Extract the [X, Y] coordinate from the center of the cell holding the provided text.  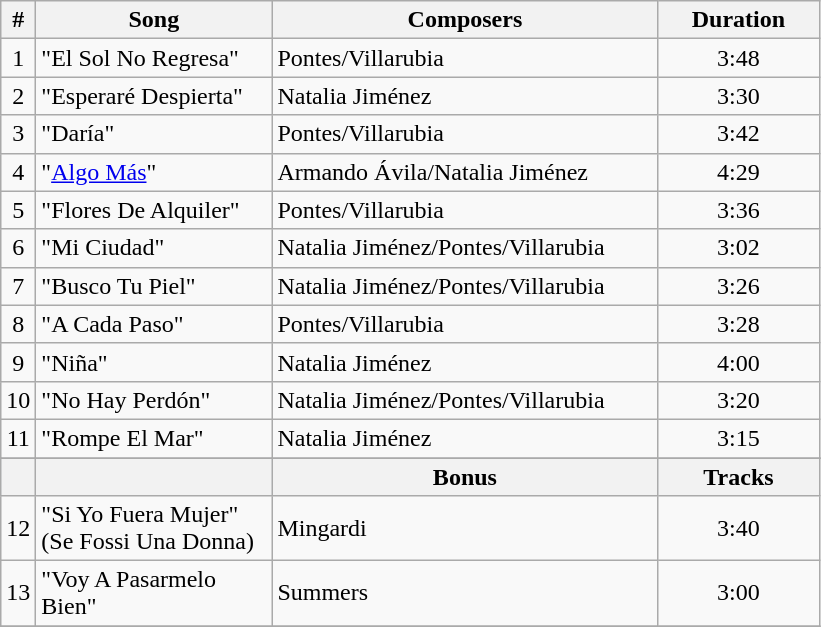
3:00 [738, 594]
Armando Ávila/Natalia Jiménez [465, 172]
"Voy A Pasarmelo Bien" [154, 594]
"A Cada Paso" [154, 324]
"Busco Tu Piel" [154, 286]
"Mi Ciudad" [154, 248]
"Daría" [154, 134]
3:48 [738, 58]
"Rompe El Mar" [154, 438]
3:42 [738, 134]
9 [18, 362]
Mingardi [465, 528]
6 [18, 248]
3:20 [738, 400]
2 [18, 96]
7 [18, 286]
Composers [465, 20]
3:15 [738, 438]
Tracks [738, 477]
3:02 [738, 248]
13 [18, 594]
"Algo Más" [154, 172]
10 [18, 400]
# [18, 20]
3:26 [738, 286]
"Si Yo Fuera Mujer" (Se Fossi Una Donna) [154, 528]
"Esperaré Despierta" [154, 96]
"El Sol No Regresa" [154, 58]
5 [18, 210]
"No Hay Perdón" [154, 400]
"Flores De Alquiler" [154, 210]
1 [18, 58]
Song [154, 20]
4:00 [738, 362]
3:36 [738, 210]
Bonus [465, 477]
4:29 [738, 172]
3:28 [738, 324]
3:40 [738, 528]
4 [18, 172]
Summers [465, 594]
12 [18, 528]
11 [18, 438]
3 [18, 134]
3:30 [738, 96]
Duration [738, 20]
8 [18, 324]
"Niña" [154, 362]
